Detect which cell encompasses the target text, then output its (x, y) center coordinate. 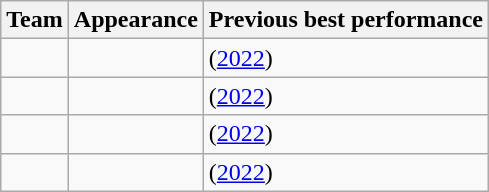
Appearance (136, 20)
Previous best performance (346, 20)
Team (35, 20)
